Provide the (X, Y) coordinate of the cell's center where the given text is located.  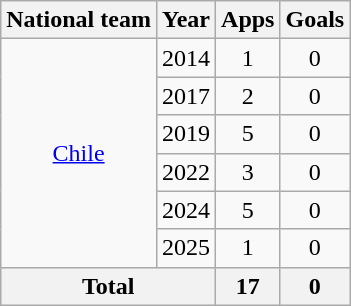
Total (108, 286)
3 (248, 172)
2019 (186, 134)
2024 (186, 210)
17 (248, 286)
2 (248, 96)
Goals (315, 20)
2025 (186, 248)
Chile (79, 153)
2017 (186, 96)
2022 (186, 172)
Apps (248, 20)
National team (79, 20)
Year (186, 20)
2014 (186, 58)
